Capture the cell that displays the provided text and extract its [x, y] central coordinate. 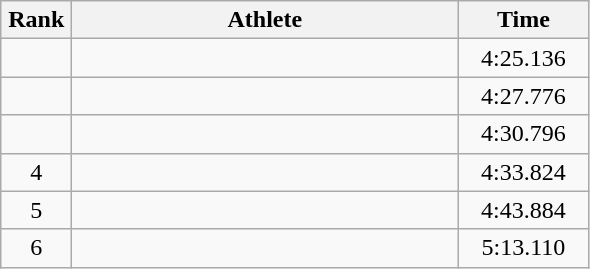
6 [36, 248]
5 [36, 210]
4:33.824 [524, 172]
Rank [36, 20]
Athlete [265, 20]
Time [524, 20]
4:43.884 [524, 210]
4:27.776 [524, 96]
4:25.136 [524, 58]
4:30.796 [524, 134]
4 [36, 172]
5:13.110 [524, 248]
